Capture the cell that displays the provided text and extract its [x, y] central coordinate. 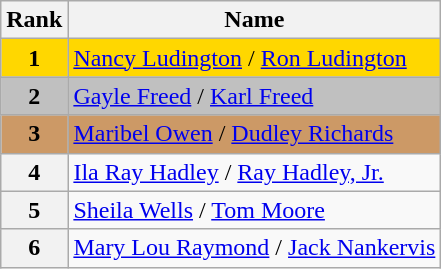
Rank [34, 20]
Name [254, 20]
Maribel Owen / Dudley Richards [254, 134]
1 [34, 58]
3 [34, 134]
Sheila Wells / Tom Moore [254, 210]
2 [34, 96]
Mary Lou Raymond / Jack Nankervis [254, 248]
Gayle Freed / Karl Freed [254, 96]
4 [34, 172]
5 [34, 210]
Ila Ray Hadley / Ray Hadley, Jr. [254, 172]
Nancy Ludington / Ron Ludington [254, 58]
6 [34, 248]
